Identify which cell holds the provided text, then report its (x, y) central coordinate. 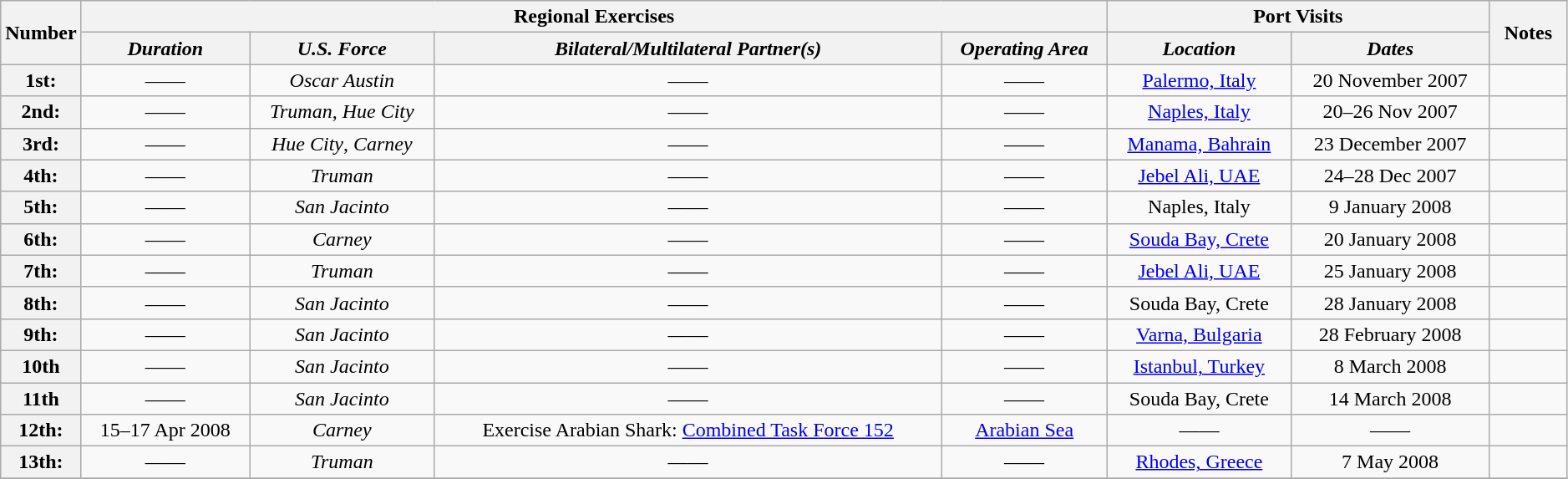
Number (41, 33)
20 November 2007 (1390, 80)
Operating Area (1024, 48)
Hue City, Carney (343, 144)
12th: (41, 431)
Location (1200, 48)
Duration (165, 48)
Varna, Bulgaria (1200, 334)
24–28 Dec 2007 (1390, 176)
2nd: (41, 112)
28 February 2008 (1390, 334)
Truman, Hue City (343, 112)
Dates (1390, 48)
Regional Exercises (594, 17)
Notes (1529, 33)
5th: (41, 207)
1st: (41, 80)
4th: (41, 176)
9 January 2008 (1390, 207)
9th: (41, 334)
28 January 2008 (1390, 303)
Exercise Arabian Shark: Combined Task Force 152 (688, 431)
13th: (41, 462)
Istanbul, Turkey (1200, 366)
Manama, Bahrain (1200, 144)
7th: (41, 271)
8 March 2008 (1390, 366)
Arabian Sea (1024, 431)
Bilateral/Multilateral Partner(s) (688, 48)
8th: (41, 303)
15–17 Apr 2008 (165, 431)
3rd: (41, 144)
7 May 2008 (1390, 462)
20–26 Nov 2007 (1390, 112)
Port Visits (1298, 17)
20 January 2008 (1390, 239)
Rhodes, Greece (1200, 462)
6th: (41, 239)
23 December 2007 (1390, 144)
25 January 2008 (1390, 271)
Palermo, Italy (1200, 80)
10th (41, 366)
11th (41, 399)
Oscar Austin (343, 80)
14 March 2008 (1390, 399)
U.S. Force (343, 48)
